From the cell containing the given text, extract its center point as (x, y) coordinate. 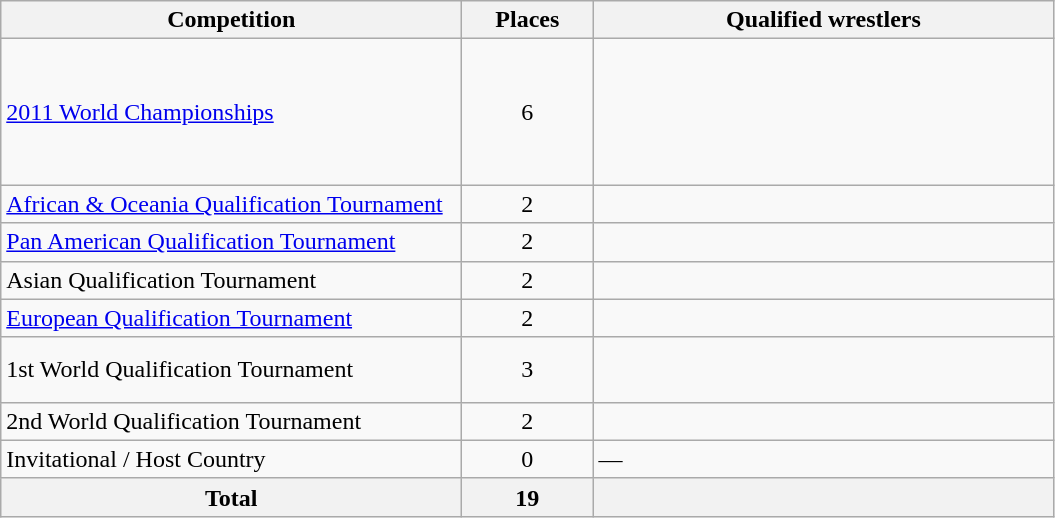
European Qualification Tournament (232, 318)
Qualified wrestlers (824, 20)
Competition (232, 20)
6 (528, 112)
Asian Qualification Tournament (232, 280)
19 (528, 497)
0 (528, 459)
Invitational / Host Country (232, 459)
2nd World Qualification Tournament (232, 421)
Places (528, 20)
African & Oceania Qualification Tournament (232, 204)
3 (528, 370)
— (824, 459)
Total (232, 497)
Pan American Qualification Tournament (232, 242)
2011 World Championships (232, 112)
1st World Qualification Tournament (232, 370)
